Provide the (x, y) coordinate of the cell's center where the given text is located.  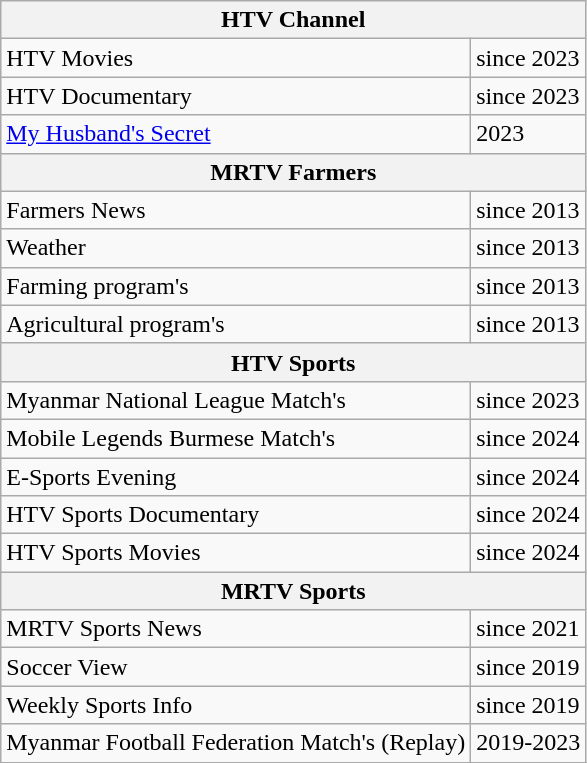
since 2021 (528, 629)
My Husband's Secret (236, 134)
Farming program's (236, 286)
Agricultural program's (236, 324)
HTV Sports Movies (236, 553)
Weather (236, 248)
MRTV Sports (294, 591)
2023 (528, 134)
HTV Sports (294, 362)
Mobile Legends Burmese Match's (236, 438)
Weekly Sports Info (236, 705)
HTV Sports Documentary (236, 515)
Farmers News (236, 210)
2019-2023 (528, 743)
E-Sports Evening (236, 477)
HTV Channel (294, 20)
Myanmar National League Match's (236, 400)
HTV Documentary (236, 96)
Myanmar Football Federation Match's (Replay) (236, 743)
MRTV Sports News (236, 629)
Soccer View (236, 667)
HTV Movies (236, 58)
MRTV Farmers (294, 172)
